Return the (x, y) coordinate for the center point of the cell that contains the specified text.  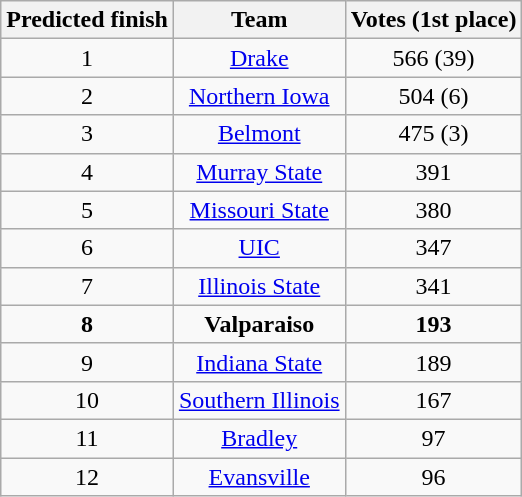
Predicted finish (88, 20)
Drake (259, 58)
391 (434, 172)
3 (88, 134)
96 (434, 477)
Votes (1st place) (434, 20)
6 (88, 248)
1 (88, 58)
Illinois State (259, 286)
Valparaiso (259, 324)
Missouri State (259, 210)
Belmont (259, 134)
Evansville (259, 477)
Southern Illinois (259, 400)
97 (434, 438)
Indiana State (259, 362)
Murray State (259, 172)
8 (88, 324)
UIC (259, 248)
Northern Iowa (259, 96)
Bradley (259, 438)
12 (88, 477)
380 (434, 210)
504 (6) (434, 96)
9 (88, 362)
189 (434, 362)
2 (88, 96)
Team (259, 20)
11 (88, 438)
4 (88, 172)
7 (88, 286)
566 (39) (434, 58)
347 (434, 248)
341 (434, 286)
193 (434, 324)
475 (3) (434, 134)
10 (88, 400)
5 (88, 210)
167 (434, 400)
